Return the (X, Y) coordinate for the center point of the cell that contains the specified text.  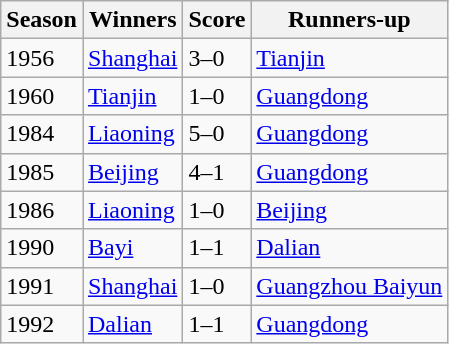
Winners (132, 20)
1960 (42, 96)
3–0 (217, 58)
1985 (42, 172)
5–0 (217, 134)
1956 (42, 58)
1990 (42, 248)
1986 (42, 210)
Runners-up (350, 20)
1992 (42, 324)
4–1 (217, 172)
1984 (42, 134)
Guangzhou Baiyun (350, 286)
Season (42, 20)
Bayi (132, 248)
Score (217, 20)
1991 (42, 286)
